Return [X, Y] of the center of cell containing provided text 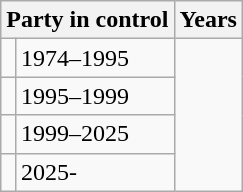
2025- [94, 172]
Party in control [88, 20]
Years [208, 20]
1995–1999 [94, 96]
1974–1995 [94, 58]
1999–2025 [94, 134]
